Return (x, y) of the center of cell containing provided text 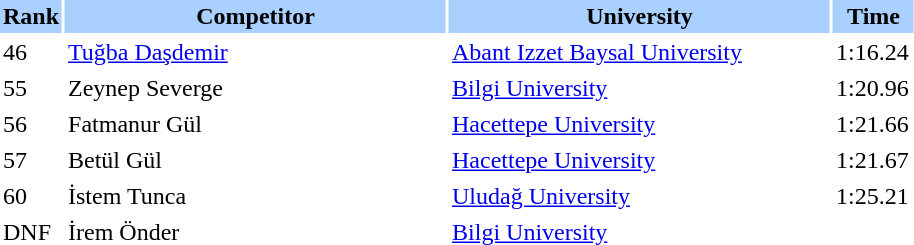
55 (31, 88)
Fatmanur Gül (256, 124)
Tuğba Daşdemir (256, 52)
56 (31, 124)
Uludağ University (640, 196)
46 (31, 52)
1:20.96 (874, 88)
60 (31, 196)
Time (874, 16)
Bilgi University (640, 88)
Rank (31, 16)
1:16.24 (874, 52)
Abant Izzet Baysal University (640, 52)
1:25.21 (874, 196)
Competitor (256, 16)
1:21.66 (874, 124)
1:21.67 (874, 160)
57 (31, 160)
İstem Tunca (256, 196)
Zeynep Severge (256, 88)
Betül Gül (256, 160)
University (640, 16)
